Identify which cell holds the provided text, then report its [X, Y] central coordinate. 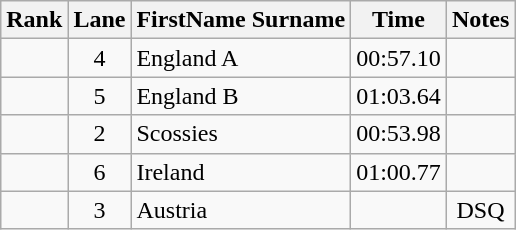
01:00.77 [399, 172]
Notes [480, 20]
3 [100, 210]
Rank [34, 20]
00:53.98 [399, 134]
England B [241, 96]
DSQ [480, 210]
Scossies [241, 134]
01:03.64 [399, 96]
00:57.10 [399, 58]
Time [399, 20]
FirstName Surname [241, 20]
6 [100, 172]
4 [100, 58]
5 [100, 96]
Ireland [241, 172]
Austria [241, 210]
England A [241, 58]
2 [100, 134]
Lane [100, 20]
